Detect which cell encompasses the target text, then output its [x, y] center coordinate. 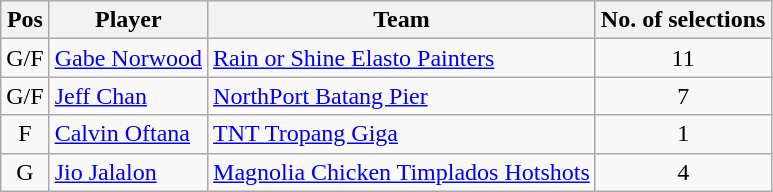
1 [683, 134]
NorthPort Batang Pier [402, 96]
Magnolia Chicken Timplados Hotshots [402, 172]
4 [683, 172]
Jio Jalalon [128, 172]
No. of selections [683, 20]
F [25, 134]
Calvin Oftana [128, 134]
11 [683, 58]
G [25, 172]
Gabe Norwood [128, 58]
Jeff Chan [128, 96]
Pos [25, 20]
Rain or Shine Elasto Painters [402, 58]
TNT Tropang Giga [402, 134]
Team [402, 20]
7 [683, 96]
Player [128, 20]
